Search for the cell housing the specified text and yield its [X, Y] center coordinate. 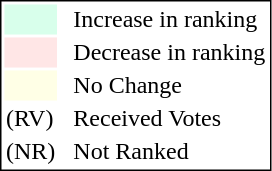
Increase in ranking [170, 19]
No Change [170, 85]
Received Votes [170, 119]
(NR) [30, 151]
Decrease in ranking [170, 53]
Not Ranked [170, 151]
(RV) [30, 119]
